Search for the cell housing the specified text and yield its [X, Y] center coordinate. 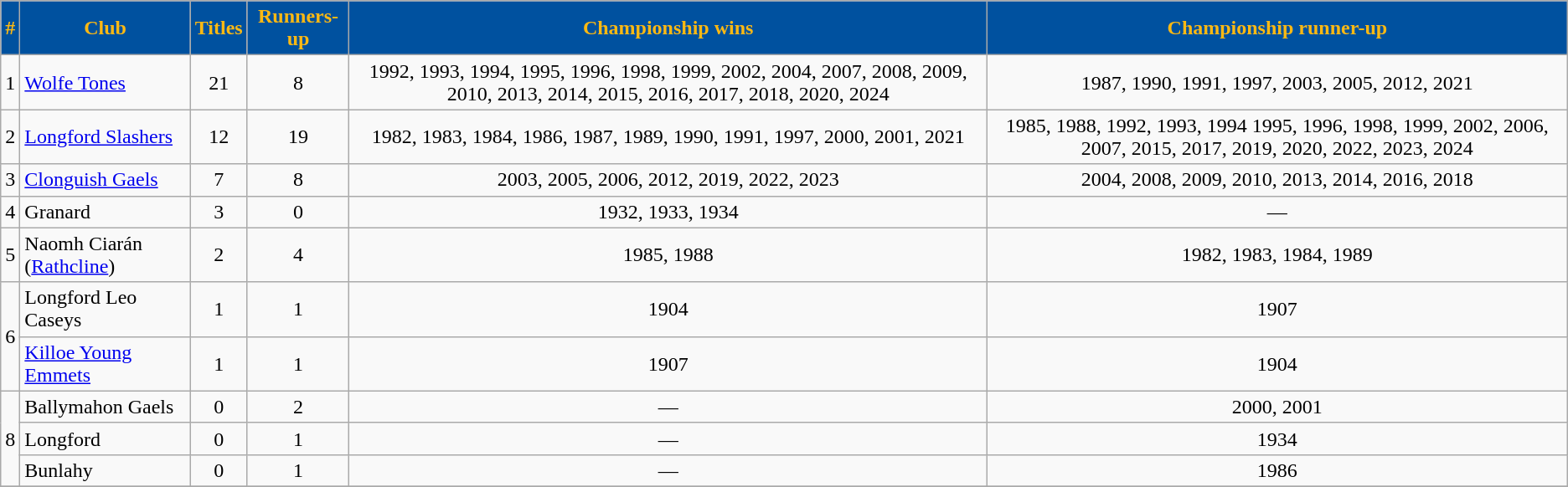
1982, 1983, 1984, 1989 [1277, 254]
Championship wins [668, 28]
1932, 1933, 1934 [668, 212]
1987, 1990, 1991, 1997, 2003, 2005, 2012, 2021 [1277, 82]
1985, 1988 [668, 254]
1992, 1993, 1994, 1995, 1996, 1998, 1999, 2002, 2004, 2007, 2008, 2009, 2010, 2013, 2014, 2015, 2016, 2017, 2018, 2020, 2024 [668, 82]
Runners-up [298, 28]
Naomh Ciarán (Rathcline) [106, 254]
1985, 1988, 1992, 1993, 1994 1995, 1996, 1998, 1999, 2002, 2006, 2007, 2015, 2017, 2019, 2020, 2022, 2023, 2024 [1277, 137]
Longford Leo Caseys [106, 310]
Wolfe Tones [106, 82]
2003, 2005, 2006, 2012, 2019, 2022, 2023 [668, 180]
Longford [106, 438]
19 [298, 137]
Titles [219, 28]
Bunlahy [106, 470]
2000, 2001 [1277, 407]
Granard [106, 212]
Club [106, 28]
Championship runner-up [1277, 28]
Killoe Young Emmets [106, 363]
# [10, 28]
1986 [1277, 470]
6 [10, 336]
1934 [1277, 438]
Longford Slashers [106, 137]
7 [219, 180]
1982, 1983, 1984, 1986, 1987, 1989, 1990, 1991, 1997, 2000, 2001, 2021 [668, 137]
Ballymahon Gaels [106, 407]
12 [219, 137]
2004, 2008, 2009, 2010, 2013, 2014, 2016, 2018 [1277, 180]
21 [219, 82]
5 [10, 254]
Clonguish Gaels [106, 180]
